Output the [X, Y] coordinate of the center of the cell containing the given text.  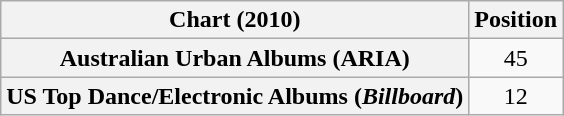
Chart (2010) [235, 20]
Australian Urban Albums (ARIA) [235, 58]
12 [516, 96]
45 [516, 58]
Position [516, 20]
US Top Dance/Electronic Albums (Billboard) [235, 96]
